Provide the [X, Y] coordinate of the cell's center where the given text is located.  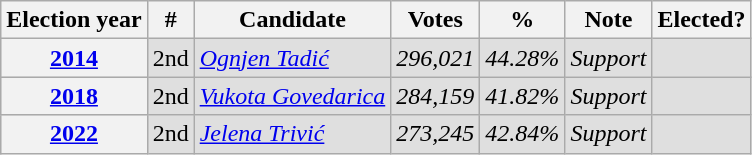
2018 [74, 96]
Elected? [702, 20]
% [522, 20]
Jelena Trivić [292, 134]
284,159 [436, 96]
2014 [74, 58]
41.82% [522, 96]
Note [608, 20]
Ognjen Tadić [292, 58]
273,245 [436, 134]
Candidate [292, 20]
# [170, 20]
42.84% [522, 134]
Vukota Govedarica [292, 96]
296,021 [436, 58]
Votes [436, 20]
44.28% [522, 58]
2022 [74, 134]
Election year [74, 20]
